Return the (X, Y) coordinate for the center point of the cell that contains the specified text.  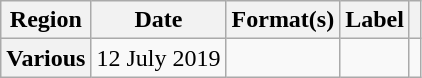
12 July 2019 (158, 58)
Label (375, 20)
Region (46, 20)
Various (46, 58)
Date (158, 20)
Format(s) (283, 20)
